Output the (X, Y) coordinate of the center of the cell containing the given text.  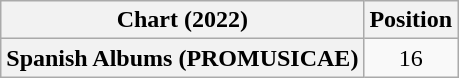
Position (411, 20)
Chart (2022) (182, 20)
Spanish Albums (PROMUSICAE) (182, 58)
16 (411, 58)
